From the cell containing the given text, extract its center point as [x, y] coordinate. 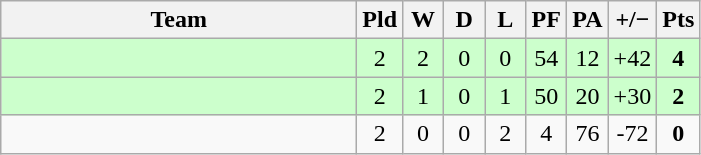
+30 [632, 96]
12 [588, 58]
50 [546, 96]
Team [179, 20]
+42 [632, 58]
20 [588, 96]
Pld [380, 20]
-72 [632, 134]
Pts [678, 20]
+/− [632, 20]
L [506, 20]
54 [546, 58]
76 [588, 134]
W [424, 20]
D [464, 20]
PA [588, 20]
PF [546, 20]
